Pinpoint the cell where the given text exists, returning its [x, y] midpoint coordinate. 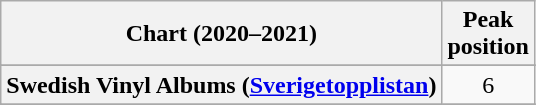
Peakposition [488, 34]
6 [488, 85]
Chart (2020–2021) [222, 34]
Swedish Vinyl Albums (Sverigetopplistan) [222, 85]
